Extract the (X, Y) coordinate from the center of the cell holding the provided text.  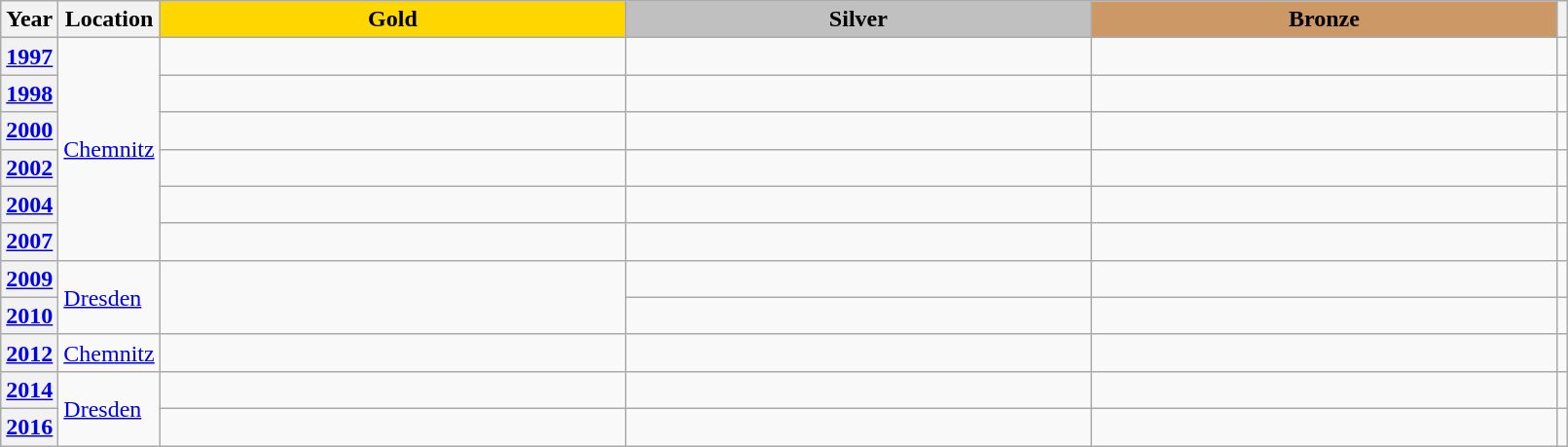
2004 (29, 205)
1998 (29, 93)
Location (109, 19)
2002 (29, 168)
2010 (29, 316)
1997 (29, 56)
2009 (29, 279)
2012 (29, 353)
Bronze (1324, 19)
Silver (858, 19)
2014 (29, 390)
2000 (29, 130)
2016 (29, 427)
2007 (29, 242)
Year (29, 19)
Gold (392, 19)
